For the text-containing cell, return its midpoint in (X, Y) coordinate format. 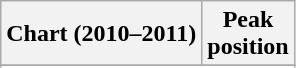
Peakposition (248, 34)
Chart (2010–2011) (102, 34)
